Detect which cell encompasses the target text, then output its [X, Y] center coordinate. 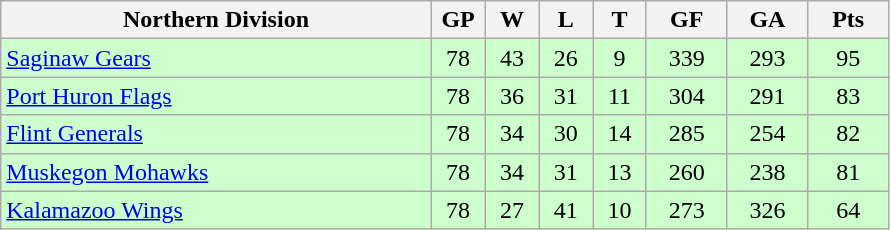
64 [848, 210]
30 [566, 134]
Kalamazoo Wings [216, 210]
27 [512, 210]
81 [848, 172]
GA [768, 20]
41 [566, 210]
293 [768, 58]
285 [686, 134]
95 [848, 58]
Saginaw Gears [216, 58]
43 [512, 58]
14 [620, 134]
Muskegon Mohawks [216, 172]
260 [686, 172]
GP [458, 20]
273 [686, 210]
83 [848, 96]
T [620, 20]
Pts [848, 20]
GF [686, 20]
82 [848, 134]
L [566, 20]
Port Huron Flags [216, 96]
Northern Division [216, 20]
10 [620, 210]
326 [768, 210]
36 [512, 96]
254 [768, 134]
9 [620, 58]
26 [566, 58]
304 [686, 96]
13 [620, 172]
W [512, 20]
11 [620, 96]
Flint Generals [216, 134]
291 [768, 96]
339 [686, 58]
238 [768, 172]
